Identify which cell holds the provided text, then report its (x, y) central coordinate. 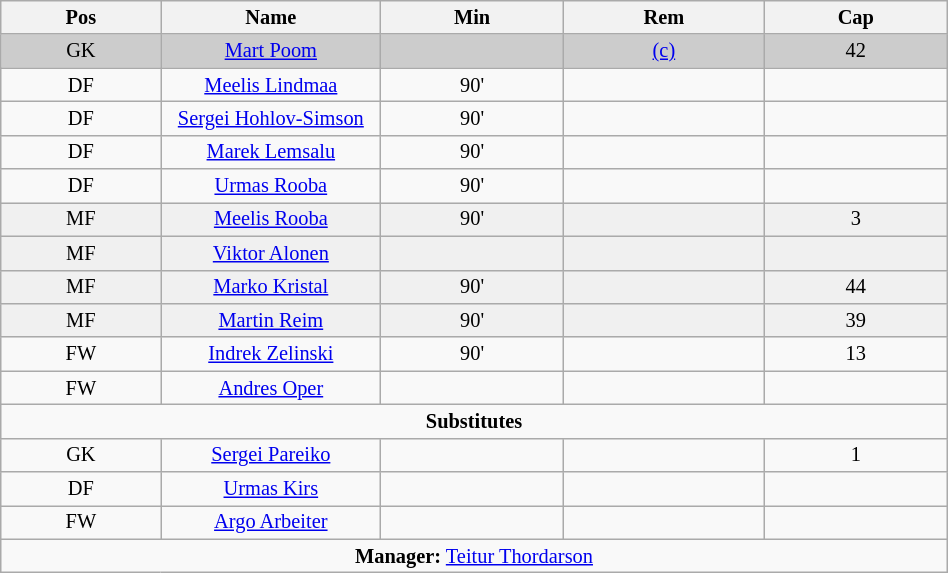
Urmas Rooba (271, 186)
Marko Kristal (271, 287)
Min (472, 17)
13 (856, 354)
3 (856, 219)
Viktor Alonen (271, 253)
Argo Arbeiter (271, 522)
Cap (856, 17)
Substitutes (474, 421)
(c) (664, 51)
39 (856, 320)
Sergei Pareiko (271, 455)
Mart Poom (271, 51)
Indrek Zelinski (271, 354)
Meelis Lindmaa (271, 85)
Rem (664, 17)
Urmas Kirs (271, 489)
Andres Oper (271, 388)
Meelis Rooba (271, 219)
Sergei Hohlov-Simson (271, 118)
Name (271, 17)
Manager: Teitur Thordarson (474, 556)
42 (856, 51)
Martin Reim (271, 320)
44 (856, 287)
Marek Lemsalu (271, 152)
Pos (81, 17)
1 (856, 455)
